Return (x, y) of the center of cell containing provided text 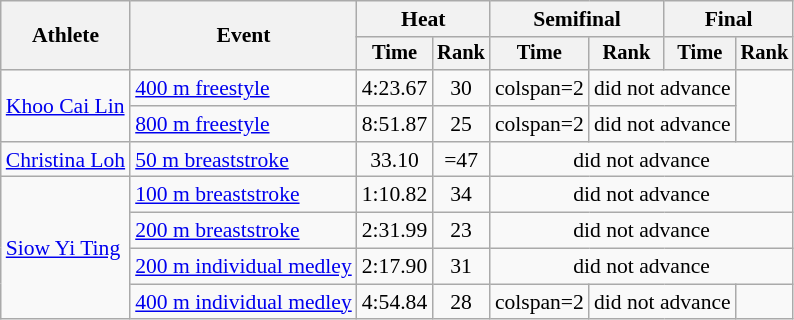
=47 (461, 160)
23 (461, 231)
33.10 (394, 160)
8:51.87 (394, 124)
Siow Yi Ting (66, 248)
100 m breaststroke (244, 195)
31 (461, 267)
200 m breaststroke (244, 231)
28 (461, 302)
400 m freestyle (244, 88)
2:17.90 (394, 267)
800 m freestyle (244, 124)
4:23.67 (394, 88)
400 m individual medley (244, 302)
4:54.84 (394, 302)
30 (461, 88)
25 (461, 124)
50 m breaststroke (244, 160)
34 (461, 195)
2:31.99 (394, 231)
Christina Loh (66, 160)
1:10.82 (394, 195)
Semifinal (577, 19)
Event (244, 36)
Khoo Cai Lin (66, 106)
Final (728, 19)
200 m individual medley (244, 267)
Athlete (66, 36)
Heat (424, 19)
